Identify which cell holds the provided text, then report its (X, Y) central coordinate. 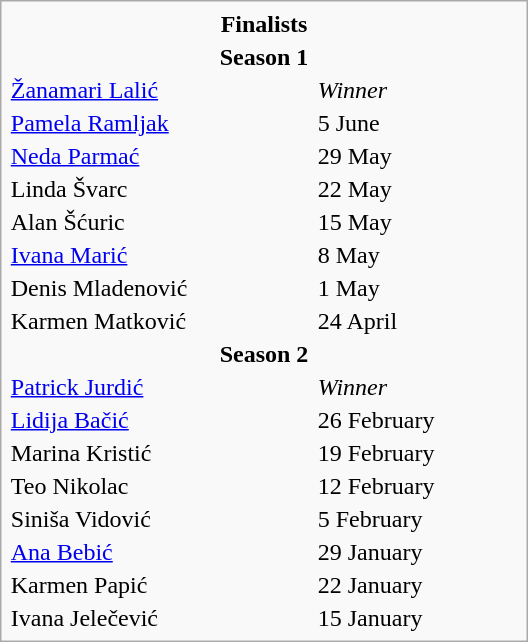
5 June (417, 123)
15 May (417, 222)
Ivana Jelečević (161, 618)
Alan Šćuric (161, 222)
24 April (417, 321)
Ana Bebić (161, 552)
Pamela Ramljak (161, 123)
12 February (417, 486)
26 February (417, 420)
15 January (417, 618)
Karmen Matković (161, 321)
22 May (417, 189)
29 May (417, 156)
Siniša Vidović (161, 519)
Patrick Jurdić (161, 387)
Ivana Marić (161, 255)
Season 1 (264, 57)
Žanamari Lalić (161, 90)
Linda Švarc (161, 189)
Neda Parmać (161, 156)
8 May (417, 255)
29 January (417, 552)
22 January (417, 585)
Teo Nikolac (161, 486)
Season 2 (264, 354)
Finalists (264, 24)
Marina Kristić (161, 453)
Denis Mladenović (161, 288)
Karmen Papić (161, 585)
Lidija Bačić (161, 420)
5 February (417, 519)
19 February (417, 453)
1 May (417, 288)
